Detect which cell encompasses the target text, then output its [X, Y] center coordinate. 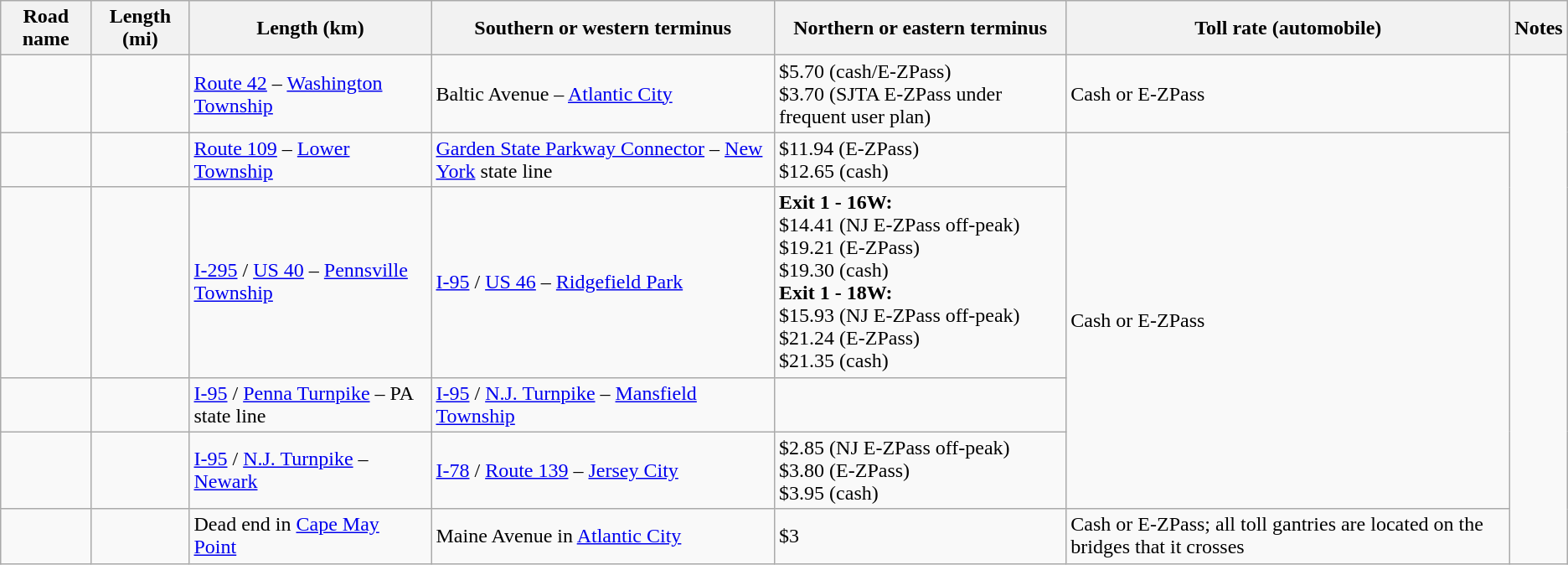
I-95 / N.J. Turnpike – Newark [310, 470]
Length (mi) [141, 29]
Length (km) [310, 29]
$3 [921, 536]
Northern or eastern terminus [921, 29]
Baltic Avenue – Atlantic City [603, 94]
Dead end in Cape May Point [310, 536]
I-95 / Penna Turnpike – PA state line [310, 404]
$5.70 (cash/E-ZPass)$3.70 (SJTA E-ZPass under frequent user plan) [921, 94]
Maine Avenue in Atlantic City [603, 536]
Exit 1 - 16W:$14.41 (NJ E-ZPass off-peak)$19.21 (E-ZPass)$19.30 (cash)Exit 1 - 18W:$15.93 (NJ E-ZPass off-peak)$21.24 (E-ZPass)$21.35 (cash) [921, 282]
I-95 / US 46 – Ridgefield Park [603, 282]
I-95 / N.J. Turnpike – Mansfield Township [603, 404]
Toll rate (automobile) [1288, 29]
Notes [1539, 29]
Garden State Parkway Connector – New York state line [603, 159]
Southern or western terminus [603, 29]
Cash or E-ZPass; all toll gantries are located on the bridges that it crosses [1288, 536]
Road name [46, 29]
I-295 / US 40 – Pennsville Township [310, 282]
Route 109 – Lower Township [310, 159]
Route 42 – Washington Township [310, 94]
$2.85 (NJ E-ZPass off-peak)$3.80 (E-ZPass)$3.95 (cash) [921, 470]
I-78 / Route 139 – Jersey City [603, 470]
$11.94 (E-ZPass)$12.65 (cash) [921, 159]
